Detect which cell encompasses the target text, then output its [x, y] center coordinate. 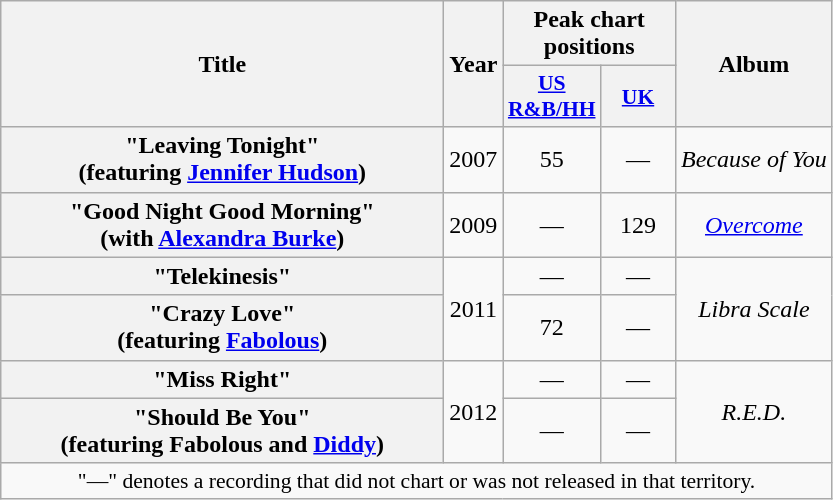
129 [638, 224]
Album [754, 64]
Title [222, 64]
"Good Night Good Morning"(with Alexandra Burke) [222, 224]
Overcome [754, 224]
2012 [474, 412]
"Should Be You"(featuring Fabolous and Diddy) [222, 430]
UK [638, 96]
2009 [474, 224]
"Miss Right" [222, 379]
"Leaving Tonight"(featuring Jennifer Hudson) [222, 160]
72 [552, 328]
"Telekinesis" [222, 276]
Year [474, 64]
2011 [474, 308]
"Crazy Love"(featuring Fabolous) [222, 328]
USR&B/HH [552, 96]
Peak chart positions [590, 34]
Libra Scale [754, 308]
Because of You [754, 160]
"—" denotes a recording that did not chart or was not released in that territory. [417, 481]
55 [552, 160]
2007 [474, 160]
R.E.D. [754, 412]
